Extract the [X, Y] coordinate from the center of the cell holding the provided text.  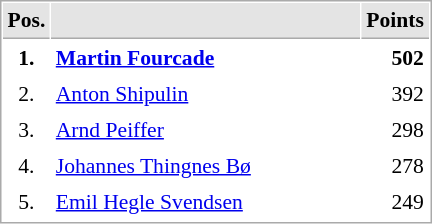
298 [396, 129]
Points [396, 21]
Anton Shipulin [206, 93]
249 [396, 201]
Pos. [26, 21]
3. [26, 129]
Martin Fourcade [206, 57]
1. [26, 57]
502 [396, 57]
Johannes Thingnes Bø [206, 165]
Arnd Peiffer [206, 129]
278 [396, 165]
5. [26, 201]
4. [26, 165]
392 [396, 93]
Emil Hegle Svendsen [206, 201]
2. [26, 93]
